Detect which cell encompasses the target text, then output its [X, Y] center coordinate. 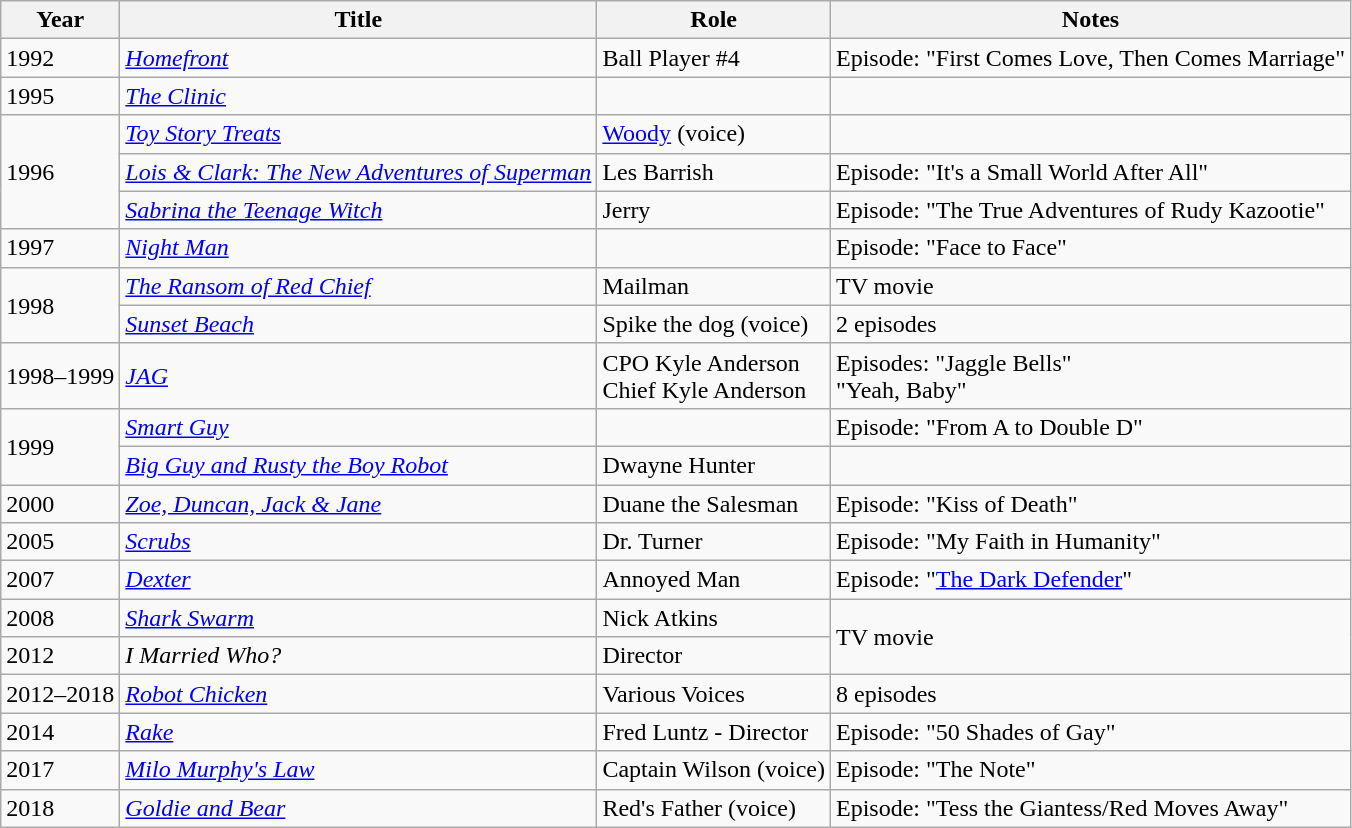
1996 [60, 172]
Episode: "50 Shades of Gay" [1090, 732]
JAG [358, 376]
2000 [60, 503]
Duane the Salesman [714, 503]
The Clinic [358, 96]
Les Barrish [714, 172]
2018 [60, 808]
Lois & Clark: The New Adventures of Superman [358, 172]
Episodes: "Jaggle Bells""Yeah, Baby" [1090, 376]
2014 [60, 732]
1992 [60, 58]
I Married Who? [358, 656]
Sunset Beach [358, 324]
Notes [1090, 20]
2007 [60, 580]
Jerry [714, 210]
1998 [60, 305]
2017 [60, 770]
Dr. Turner [714, 542]
Fred Luntz - Director [714, 732]
Episode: "Kiss of Death" [1090, 503]
Homefront [358, 58]
Goldie and Bear [358, 808]
Captain Wilson (voice) [714, 770]
1999 [60, 446]
Rake [358, 732]
Scrubs [358, 542]
Annoyed Man [714, 580]
Zoe, Duncan, Jack & Jane [358, 503]
Night Man [358, 248]
Sabrina the Teenage Witch [358, 210]
1997 [60, 248]
Episode: "The Dark Defender" [1090, 580]
CPO Kyle AndersonChief Kyle Anderson [714, 376]
Episode: "My Faith in Humanity" [1090, 542]
Big Guy and Rusty the Boy Robot [358, 465]
1995 [60, 96]
Title [358, 20]
Year [60, 20]
Episode: "The Note" [1090, 770]
Milo Murphy's Law [358, 770]
Nick Atkins [714, 618]
Mailman [714, 286]
1998–1999 [60, 376]
Spike the dog (voice) [714, 324]
Dexter [358, 580]
Various Voices [714, 694]
Shark Swarm [358, 618]
2005 [60, 542]
2012 [60, 656]
Episode: "Tess the Giantess/Red Moves Away" [1090, 808]
Episode: "From A to Double D" [1090, 427]
Episode: "First Comes Love, Then Comes Marriage" [1090, 58]
The Ransom of Red Chief [358, 286]
Smart Guy [358, 427]
2008 [60, 618]
Red's Father (voice) [714, 808]
Episode: "The True Adventures of Rudy Kazootie" [1090, 210]
Ball Player #4 [714, 58]
2 episodes [1090, 324]
Robot Chicken [358, 694]
Episode: "It's a Small World After All" [1090, 172]
Dwayne Hunter [714, 465]
Toy Story Treats [358, 134]
2012–2018 [60, 694]
Director [714, 656]
Episode: "Face to Face" [1090, 248]
8 episodes [1090, 694]
Woody (voice) [714, 134]
Role [714, 20]
